Extract the [X, Y] coordinate from the center of the cell holding the provided text.  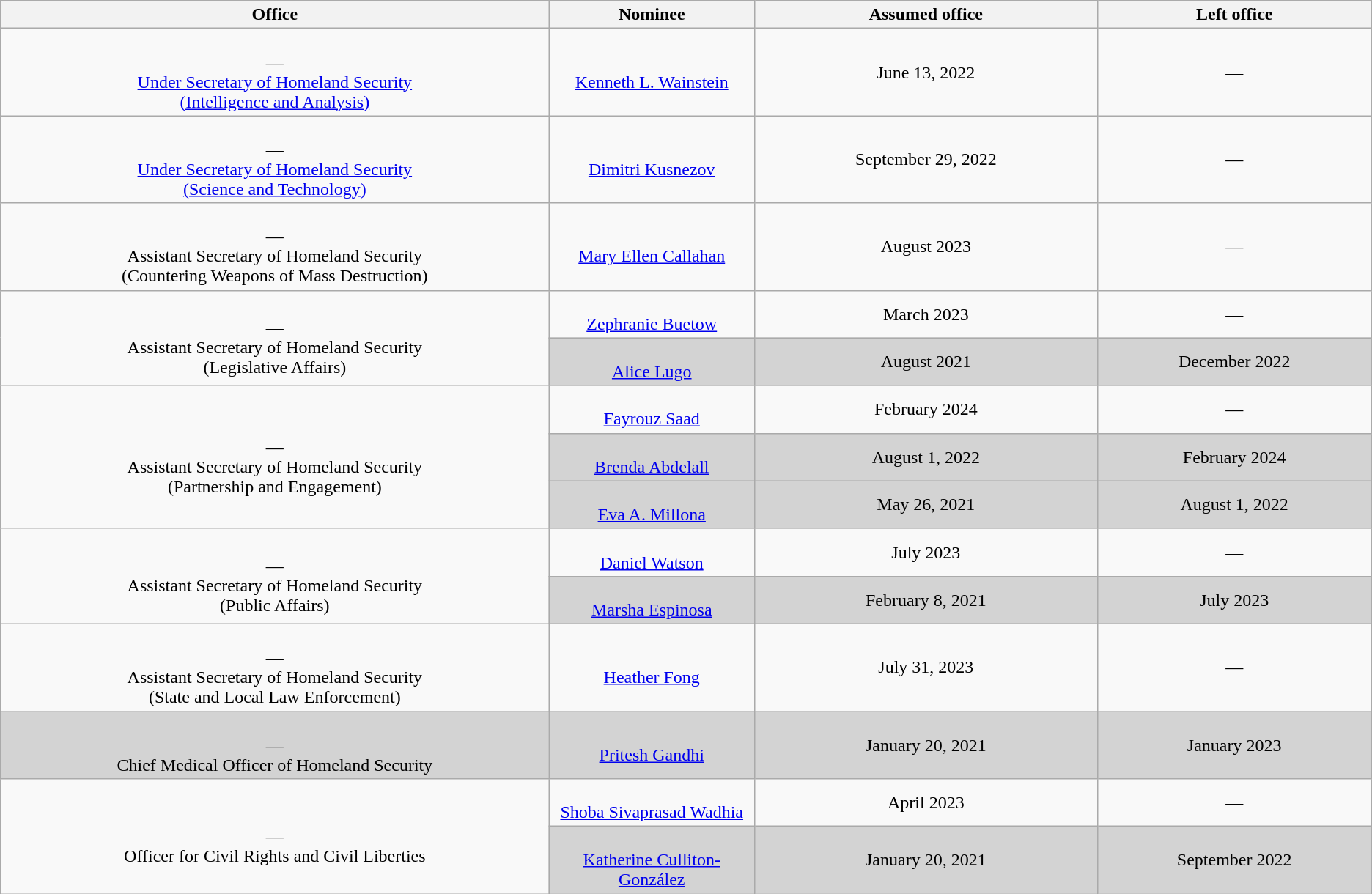
August 2023 [926, 246]
Katherine Culliton-González [652, 860]
September 29, 2022 [926, 160]
Assumed office [926, 15]
Fayrouz Saad [652, 409]
March 2023 [926, 314]
—Assistant Secretary of Homeland Security(State and Local Law Enforcement) [275, 667]
Brenda Abdelall [652, 457]
Kenneth L. Wainstein [652, 72]
Dimitri Kusnezov [652, 160]
—Under Secretary of Homeland Security(Science and Technology) [275, 160]
Alice Lugo [652, 362]
June 13, 2022 [926, 72]
—Chief Medical Officer of Homeland Security [275, 745]
August 2021 [926, 362]
Left office [1234, 15]
Daniel Watson [652, 553]
Eva A. Millona [652, 504]
Shoba Sivaprasad Wadhia [652, 803]
May 26, 2021 [926, 504]
December 2022 [1234, 362]
September 2022 [1234, 860]
Heather Fong [652, 667]
July 31, 2023 [926, 667]
Zephranie Buetow [652, 314]
—Assistant Secretary of Homeland Security(Partnership and Engagement) [275, 457]
—Under Secretary of Homeland Security(Intelligence and Analysis) [275, 72]
—Assistant Secretary of Homeland Security(Legislative Affairs) [275, 338]
April 2023 [926, 803]
January 2023 [1234, 745]
February 8, 2021 [926, 599]
Marsha Espinosa [652, 599]
Mary Ellen Callahan [652, 246]
Pritesh Gandhi [652, 745]
—Assistant Secretary of Homeland Security(Countering Weapons of Mass Destruction) [275, 246]
—Officer for Civil Rights and Civil Liberties [275, 837]
Office [275, 15]
Nominee [652, 15]
—Assistant Secretary of Homeland Security(Public Affairs) [275, 576]
